Capture the cell that displays the provided text and extract its (x, y) central coordinate. 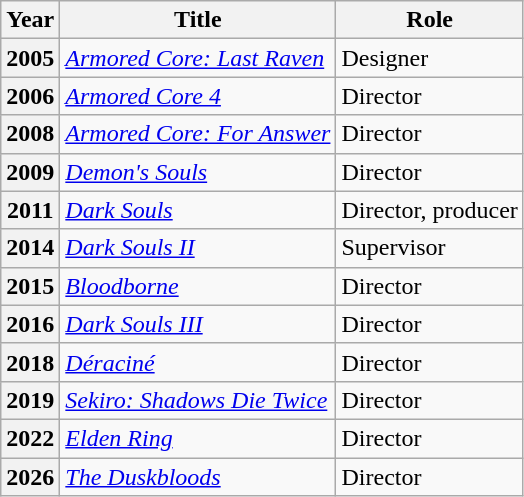
Demon's Souls (198, 172)
2008 (30, 134)
Role (430, 20)
Armored Core 4 (198, 96)
2018 (30, 362)
Dark Souls III (198, 324)
Year (30, 20)
The Duskbloods (198, 477)
2006 (30, 96)
Bloodborne (198, 286)
2019 (30, 400)
Director, producer (430, 210)
Supervisor (430, 248)
Armored Core: Last Raven (198, 58)
2016 (30, 324)
2011 (30, 210)
Title (198, 20)
Dark Souls II (198, 248)
Dark Souls (198, 210)
2005 (30, 58)
Déraciné (198, 362)
Elden Ring (198, 438)
2015 (30, 286)
2009 (30, 172)
Designer (430, 58)
2014 (30, 248)
2022 (30, 438)
Armored Core: For Answer (198, 134)
Sekiro: Shadows Die Twice (198, 400)
2026 (30, 477)
